Detect which cell encompasses the target text, then output its [x, y] center coordinate. 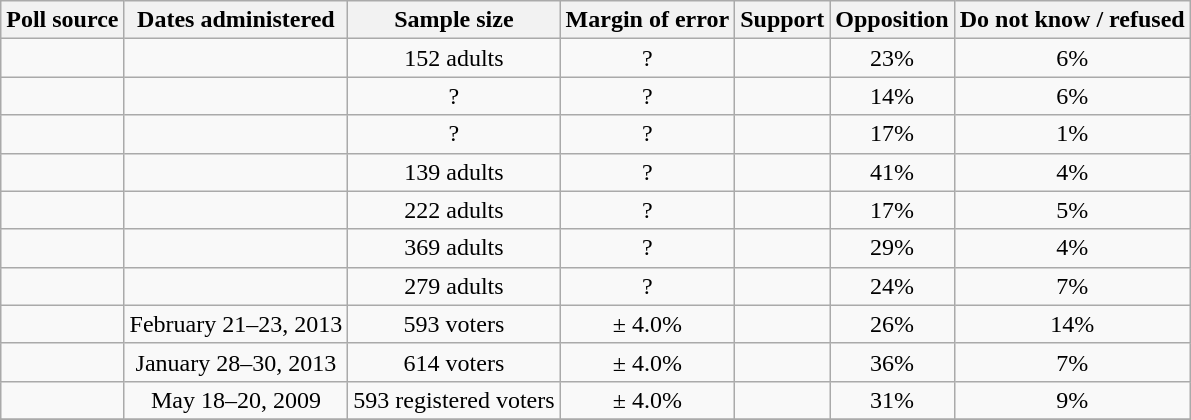
Opposition [892, 20]
24% [892, 286]
Do not know / refused [1072, 20]
41% [892, 172]
31% [892, 400]
Support [782, 20]
614 voters [454, 362]
279 adults [454, 286]
9% [1072, 400]
222 adults [454, 210]
23% [892, 58]
26% [892, 324]
January 28–30, 2013 [236, 362]
36% [892, 362]
593 voters [454, 324]
152 adults [454, 58]
Poll source [62, 20]
593 registered voters [454, 400]
Margin of error [648, 20]
139 adults [454, 172]
369 adults [454, 248]
May 18–20, 2009 [236, 400]
Dates administered [236, 20]
February 21–23, 2013 [236, 324]
Sample size [454, 20]
29% [892, 248]
1% [1072, 134]
5% [1072, 210]
